Output the [X, Y] coordinate of the center of the cell containing the given text.  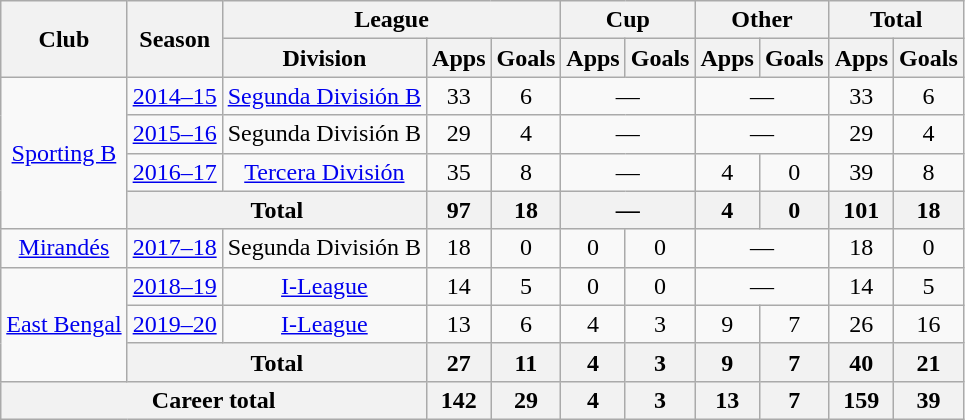
101 [861, 210]
97 [459, 210]
Mirandés [64, 248]
2018–19 [174, 286]
2016–17 [174, 172]
2019–20 [174, 324]
Club [64, 39]
2014–15 [174, 96]
Season [174, 39]
League [392, 20]
26 [861, 324]
35 [459, 172]
Sporting B [64, 153]
2017–18 [174, 248]
159 [861, 400]
27 [459, 362]
East Bengal [64, 324]
40 [861, 362]
Career total [214, 400]
Other [762, 20]
21 [929, 362]
Cup [628, 20]
Tercera División [324, 172]
2015–16 [174, 134]
11 [526, 362]
16 [929, 324]
142 [459, 400]
Division [324, 58]
